Locate the cell with the specified text and output its (X, Y) center coordinate. 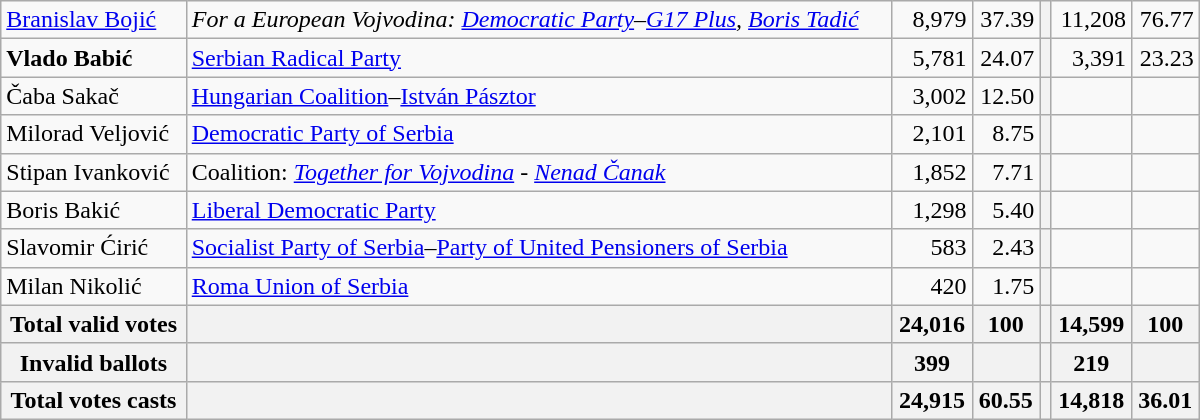
399 (932, 362)
Slavomir Ćirić (94, 248)
24.07 (1006, 58)
Serbian Radical Party (539, 58)
5.40 (1006, 210)
Coalition: Together for Vojvodina - Nenad Čanak (539, 172)
2,101 (932, 134)
3,391 (1091, 58)
23.23 (1165, 58)
Čaba Sakač (94, 96)
Stipan Ivanković (94, 172)
14,599 (1091, 324)
14,818 (1091, 400)
420 (932, 286)
1,298 (932, 210)
219 (1091, 362)
Vlado Babić (94, 58)
583 (932, 248)
Roma Union of Serbia (539, 286)
24,915 (932, 400)
Liberal Democratic Party (539, 210)
1,852 (932, 172)
36.01 (1165, 400)
3,002 (932, 96)
Democratic Party of Serbia (539, 134)
60.55 (1006, 400)
24,016 (932, 324)
For a European Vojvodina: Democratic Party–G17 Plus, Boris Tadić (539, 20)
1.75 (1006, 286)
37.39 (1006, 20)
Total votes casts (94, 400)
Milan Nikolić (94, 286)
5,781 (932, 58)
7.71 (1006, 172)
Total valid votes (94, 324)
Boris Bakić (94, 210)
2.43 (1006, 248)
8,979 (932, 20)
12.50 (1006, 96)
Branislav Bojić (94, 20)
Invalid ballots (94, 362)
Milorad Veljović (94, 134)
Hungarian Coalition–István Pásztor (539, 96)
Socialist Party of Serbia–Party of United Pensioners of Serbia (539, 248)
8.75 (1006, 134)
11,208 (1091, 20)
76.77 (1165, 20)
